Find where the given text appears and provide that cell's center as [x, y] coordinate. 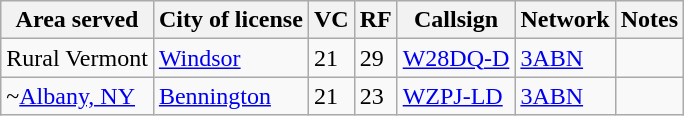
Network [565, 20]
City of license [230, 20]
Area served [78, 20]
VC [331, 20]
WZPJ-LD [456, 96]
Windsor [230, 58]
Callsign [456, 20]
~Albany, NY [78, 96]
Bennington [230, 96]
W28DQ-D [456, 58]
23 [376, 96]
29 [376, 58]
Notes [649, 20]
RF [376, 20]
Rural Vermont [78, 58]
